Return [X, Y] of the center of cell containing provided text 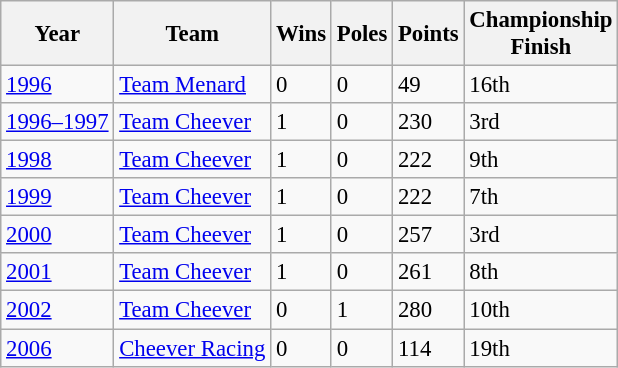
Poles [362, 34]
1996–1997 [58, 122]
230 [428, 122]
Wins [302, 34]
1996 [58, 85]
10th [541, 310]
Year [58, 34]
16th [541, 85]
2006 [58, 348]
2000 [58, 235]
2001 [58, 273]
280 [428, 310]
8th [541, 273]
Points [428, 34]
2002 [58, 310]
1999 [58, 197]
9th [541, 160]
1998 [58, 160]
Cheever Racing [192, 348]
7th [541, 197]
ChampionshipFinish [541, 34]
Team Menard [192, 85]
49 [428, 85]
257 [428, 235]
114 [428, 348]
Team [192, 34]
261 [428, 273]
19th [541, 348]
